Output the (X, Y) coordinate of the center of the cell containing the given text.  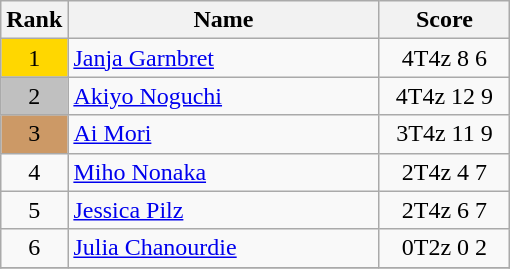
0T2z 0 2 (444, 248)
6 (34, 248)
5 (34, 210)
Miho Nonaka (224, 172)
2 (34, 96)
2T4z 4 7 (444, 172)
3 (34, 134)
2T4z 6 7 (444, 210)
Name (224, 20)
1 (34, 58)
4 (34, 172)
Julia Chanourdie (224, 248)
4T4z 8 6 (444, 58)
Janja Garnbret (224, 58)
Ai Mori (224, 134)
3T4z 11 9 (444, 134)
Akiyo Noguchi (224, 96)
Score (444, 20)
4T4z 12 9 (444, 96)
Rank (34, 20)
Jessica Pilz (224, 210)
